Capture the cell that displays the provided text and extract its [x, y] central coordinate. 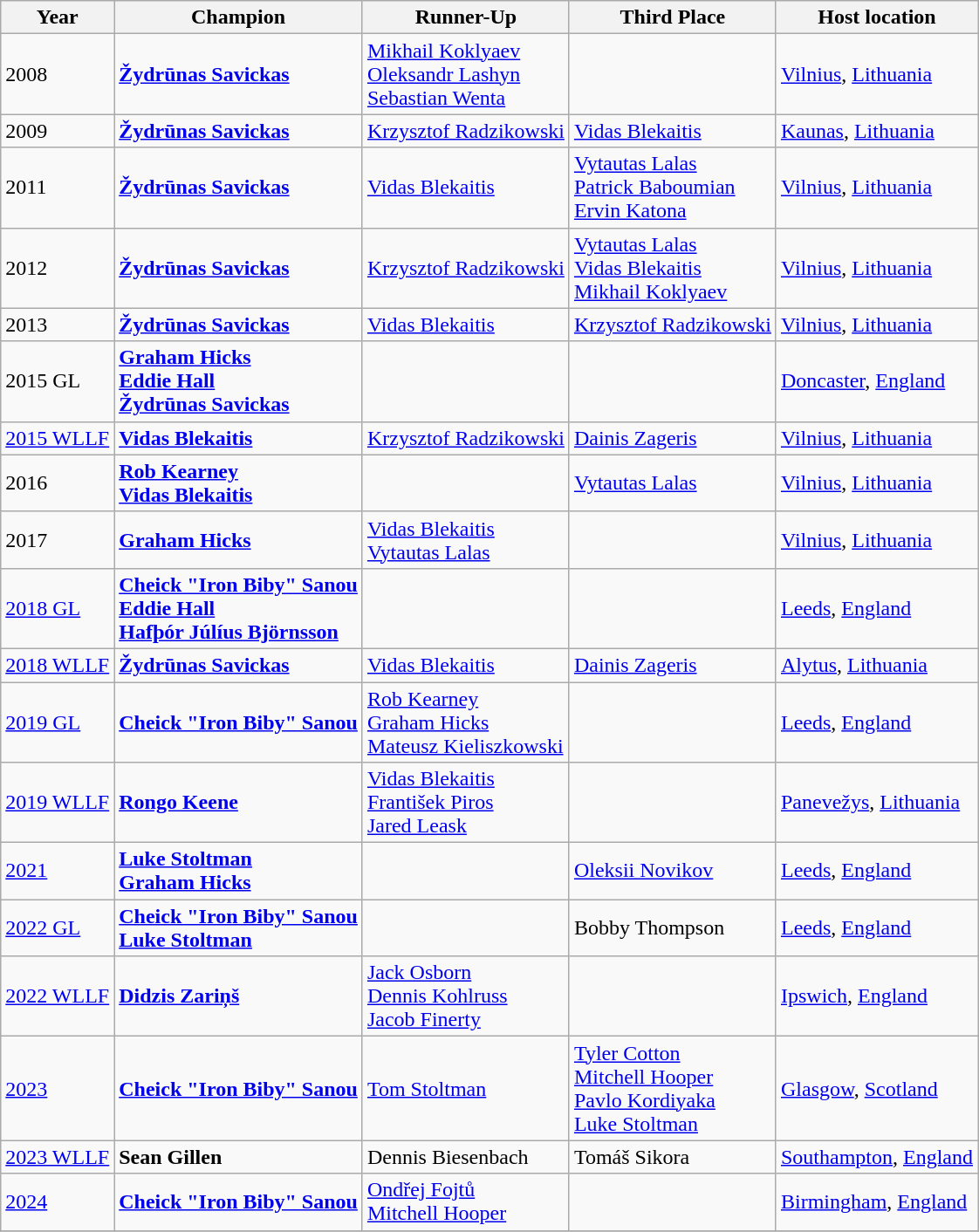
2023 [58, 1089]
Tyler Cotton Mitchell Hooper Pavlo Kordiyaka Luke Stoltman [672, 1089]
2021 [58, 871]
Ondřej Fojtů Mitchell Hooper [466, 1202]
Host location [876, 17]
2008 [58, 74]
Luke Stoltman Graham Hicks [239, 871]
Sean Gillen [239, 1157]
Didzis Zariņš [239, 996]
2019 WLLF [58, 803]
2024 [58, 1202]
Graham Hicks Eddie Hall Žydrūnas Savickas [239, 381]
Runner-Up [466, 17]
Vytautas Lalas [672, 483]
Rob Kearney Graham Hicks Mateusz Kieliszkowski [466, 722]
2022 GL [58, 928]
Tomáš Sikora [672, 1157]
2011 [58, 188]
Kaunas, Lithuania [876, 131]
Bobby Thompson [672, 928]
2015 WLLF [58, 438]
Panevežys, Lithuania [876, 803]
2013 [58, 325]
Oleksii Novikov [672, 871]
Dennis Biesenbach [466, 1157]
2015 GL [58, 381]
Graham Hicks [239, 539]
Cheick "Iron Biby" Sanou Luke Stoltman [239, 928]
Tom Stoltman [466, 1089]
Champion [239, 17]
Rob Kearney Vidas Blekaitis [239, 483]
Vidas Blekaitis František Piros Jared Leask [466, 803]
Glasgow, Scotland [876, 1089]
Southampton, England [876, 1157]
2009 [58, 131]
Third Place [672, 17]
2012 [58, 268]
Vytautas Lalas Vidas Blekaitis Mikhail Koklyaev [672, 268]
Ipswich, England [876, 996]
Cheick "Iron Biby" Sanou Eddie Hall Hafþór Júlíus Björnsson [239, 608]
Alytus, Lithuania [876, 665]
2018 GL [58, 608]
2016 [58, 483]
Jack Osborn Dennis Kohlruss Jacob Finerty [466, 996]
2017 [58, 539]
Doncaster, England [876, 381]
Rongo Keene [239, 803]
Vidas Blekaitis Vytautas Lalas [466, 539]
Birmingham, England [876, 1202]
Mikhail Koklyaev Oleksandr Lashyn Sebastian Wenta [466, 74]
2022 WLLF [58, 996]
Year [58, 17]
2023 WLLF [58, 1157]
Vytautas Lalas Patrick Baboumian Ervin Katona [672, 188]
2019 GL [58, 722]
2018 WLLF [58, 665]
